Find where the given text appears and provide that cell's center as (X, Y) coordinate. 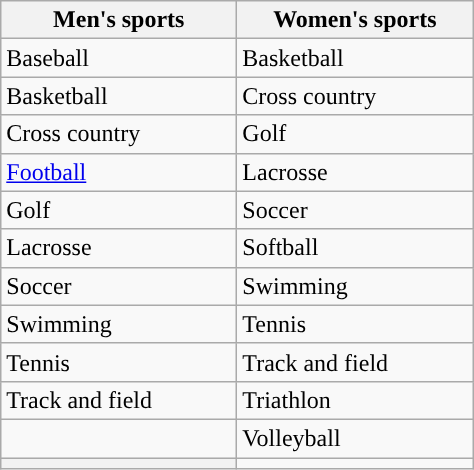
Triathlon (355, 400)
Women's sports (355, 20)
Softball (355, 248)
Baseball (119, 58)
Volleyball (355, 438)
Men's sports (119, 20)
Football (119, 172)
